Locate the cell with the specified text and output its (x, y) center coordinate. 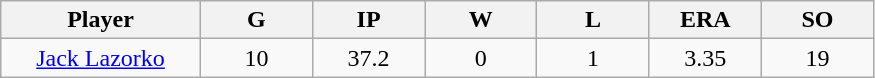
19 (817, 58)
37.2 (368, 58)
3.35 (705, 58)
Player (101, 20)
W (481, 20)
Jack Lazorko (101, 58)
IP (368, 20)
1 (593, 58)
ERA (705, 20)
10 (256, 58)
SO (817, 20)
L (593, 20)
0 (481, 58)
G (256, 20)
